Return (X, Y) of the center of cell containing provided text 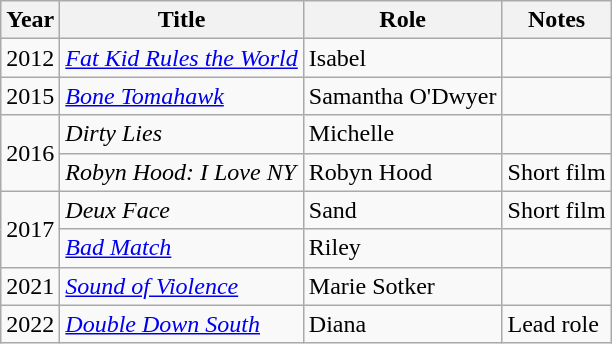
Role (402, 20)
Riley (402, 248)
Marie Sotker (402, 286)
Year (30, 20)
Lead role (556, 324)
Sound of Violence (182, 286)
Robyn Hood: I Love NY (182, 172)
Title (182, 20)
2021 (30, 286)
2016 (30, 153)
2012 (30, 58)
Robyn Hood (402, 172)
Double Down South (182, 324)
Sand (402, 210)
2022 (30, 324)
Bad Match (182, 248)
Deux Face (182, 210)
2015 (30, 96)
Bone Tomahawk (182, 96)
Diana (402, 324)
Samantha O'Dwyer (402, 96)
Notes (556, 20)
Fat Kid Rules the World (182, 58)
Isabel (402, 58)
2017 (30, 229)
Dirty Lies (182, 134)
Michelle (402, 134)
